Provide the (X, Y) coordinate of the cell's center where the given text is located.  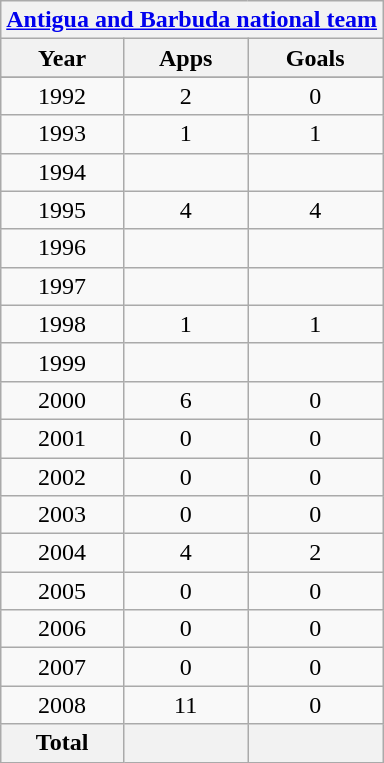
2002 (62, 477)
Goals (316, 58)
2006 (62, 629)
Total (62, 743)
1999 (62, 362)
Antigua and Barbuda national team (192, 20)
1997 (62, 286)
1996 (62, 248)
2005 (62, 591)
11 (185, 705)
2004 (62, 553)
1995 (62, 210)
1998 (62, 324)
Year (62, 58)
1993 (62, 134)
2008 (62, 705)
2000 (62, 400)
2003 (62, 515)
6 (185, 400)
Apps (185, 58)
2007 (62, 667)
1992 (62, 96)
2001 (62, 438)
1994 (62, 172)
